Search for the cell housing the specified text and yield its (X, Y) center coordinate. 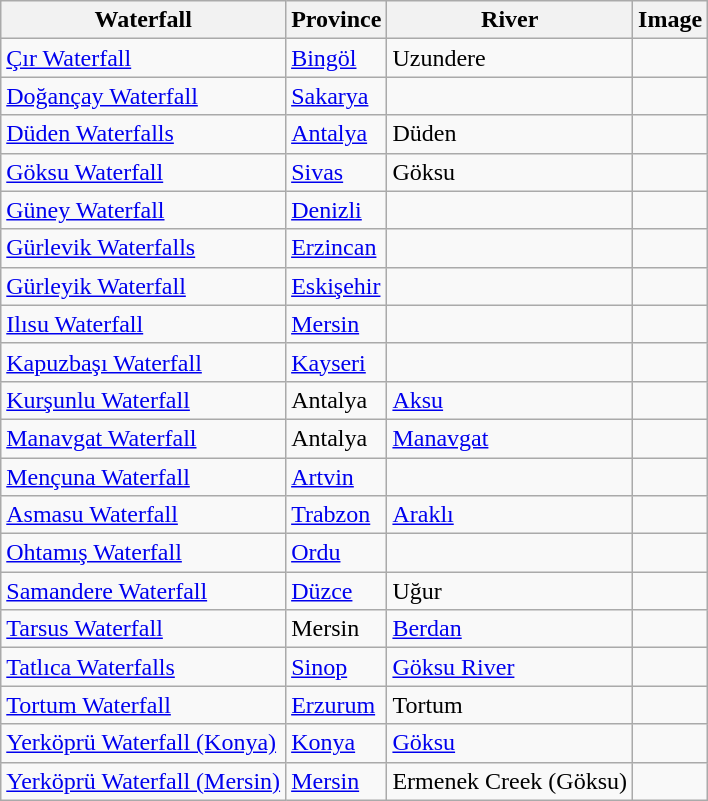
Uğur (510, 591)
Kayseri (336, 362)
Uzundere (510, 58)
Kurşunlu Waterfall (144, 400)
Ilısu Waterfall (144, 324)
Çır Waterfall (144, 58)
Gürleyik Waterfall (144, 286)
Düden (510, 134)
Düzce (336, 591)
Kapuzbaşı Waterfall (144, 362)
Gürlevik Waterfalls (144, 248)
Erzurum (336, 705)
Aksu (510, 400)
Erzincan (336, 248)
Asmasu Waterfall (144, 515)
Bingöl (336, 58)
Image (670, 20)
Waterfall (144, 20)
Sinop (336, 667)
Manavgat Waterfall (144, 438)
Düden Waterfalls (144, 134)
Yerköprü Waterfall (Mersin) (144, 781)
Doğançay Waterfall (144, 96)
Sivas (336, 172)
Tatlıca Waterfalls (144, 667)
Eskişehir (336, 286)
Güney Waterfall (144, 210)
Tortum Waterfall (144, 705)
Araklı (510, 515)
Sakarya (336, 96)
Denizli (336, 210)
Konya (336, 743)
Göksu Waterfall (144, 172)
Trabzon (336, 515)
Mençuna Waterfall (144, 477)
Ohtamış Waterfall (144, 553)
Yerköprü Waterfall (Konya) (144, 743)
Ermenek Creek (Göksu) (510, 781)
Tortum (510, 705)
Berdan (510, 629)
Göksu River (510, 667)
Ordu (336, 553)
Tarsus Waterfall (144, 629)
Artvin (336, 477)
Province (336, 20)
River (510, 20)
Samandere Waterfall (144, 591)
Manavgat (510, 438)
